Detect which cell encompasses the target text, then output its [x, y] center coordinate. 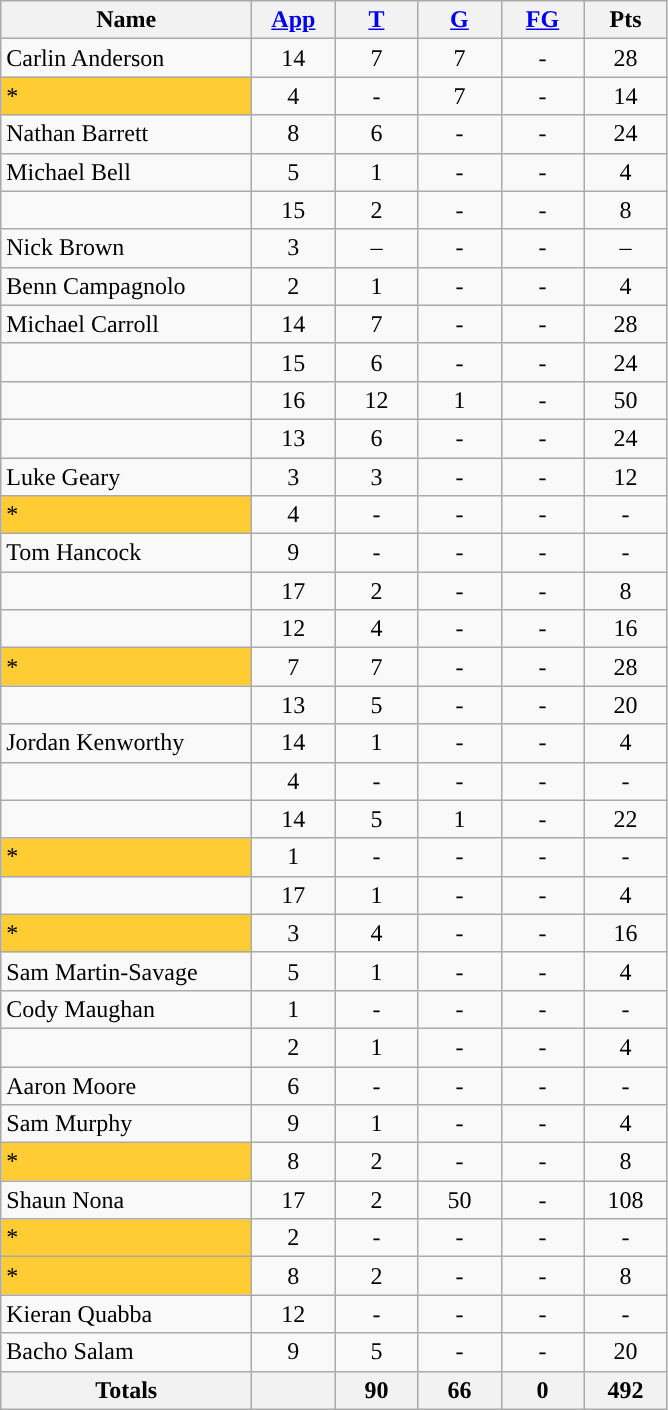
90 [376, 1390]
0 [542, 1390]
Kieran Quabba [126, 1314]
Benn Campagnolo [126, 286]
Michael Bell [126, 172]
Jordan Kenworthy [126, 743]
Nick Brown [126, 248]
App [294, 20]
G [460, 20]
Tom Hancock [126, 553]
Pts [626, 20]
Sam Murphy [126, 1124]
492 [626, 1390]
22 [626, 819]
Cody Maughan [126, 1009]
Aaron Moore [126, 1085]
Luke Geary [126, 477]
Carlin Anderson [126, 58]
Michael Carroll [126, 324]
FG [542, 20]
108 [626, 1200]
Totals [126, 1390]
Bacho Salam [126, 1352]
T [376, 20]
Sam Martin-Savage [126, 971]
Shaun Nona [126, 1200]
66 [460, 1390]
Name [126, 20]
Nathan Barrett [126, 134]
